Locate the cell with the specified text and output its [X, Y] center coordinate. 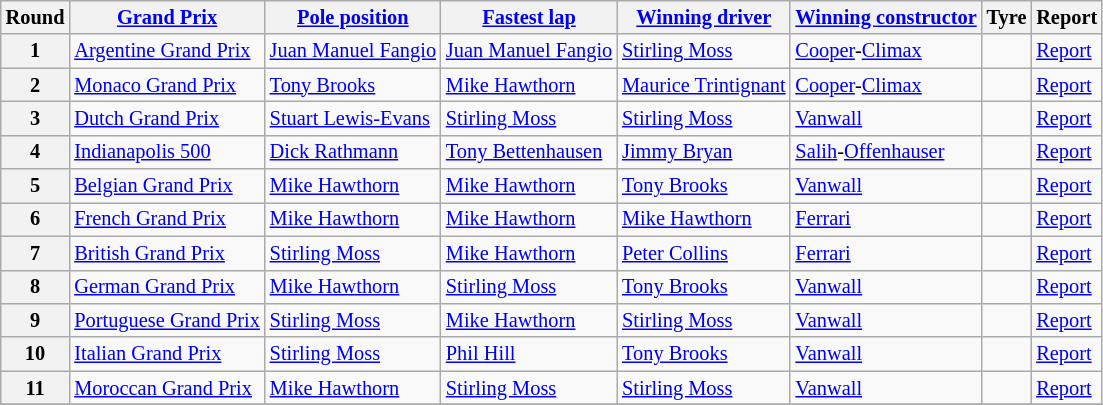
6 [36, 219]
Portuguese Grand Prix [166, 320]
German Grand Prix [166, 287]
1 [36, 51]
Winning constructor [886, 17]
Peter Collins [704, 253]
Pole position [353, 17]
Dutch Grand Prix [166, 118]
Grand Prix [166, 17]
Argentine Grand Prix [166, 51]
Fastest lap [529, 17]
8 [36, 287]
Phil Hill [529, 354]
Moroccan Grand Prix [166, 388]
Stuart Lewis-Evans [353, 118]
French Grand Prix [166, 219]
Indianapolis 500 [166, 152]
7 [36, 253]
Winning driver [704, 17]
Salih-Offenhauser [886, 152]
9 [36, 320]
10 [36, 354]
2 [36, 85]
Tony Bettenhausen [529, 152]
4 [36, 152]
Tyre [1007, 17]
Dick Rathmann [353, 152]
Round [36, 17]
Italian Grand Prix [166, 354]
11 [36, 388]
British Grand Prix [166, 253]
5 [36, 186]
Belgian Grand Prix [166, 186]
3 [36, 118]
Jimmy Bryan [704, 152]
Maurice Trintignant [704, 85]
Monaco Grand Prix [166, 85]
